Output the (X, Y) coordinate of the center of the cell containing the given text.  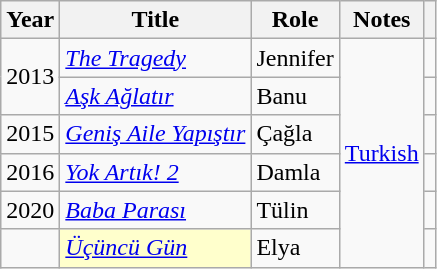
2015 (30, 134)
Baba Parası (156, 210)
Role (295, 20)
Yok Artık! 2 (156, 172)
Geniş Aile Yapıştır (156, 134)
2013 (30, 77)
Jennifer (295, 58)
Year (30, 20)
2016 (30, 172)
Çağla (295, 134)
Damla (295, 172)
Tülin (295, 210)
2020 (30, 210)
Elya (295, 248)
Aşk Ağlatır (156, 96)
Notes (382, 20)
The Tragedy (156, 58)
Turkish (382, 153)
Banu (295, 96)
Title (156, 20)
Üçüncü Gün (156, 248)
